Output the (X, Y) coordinate of the center of the cell containing the given text.  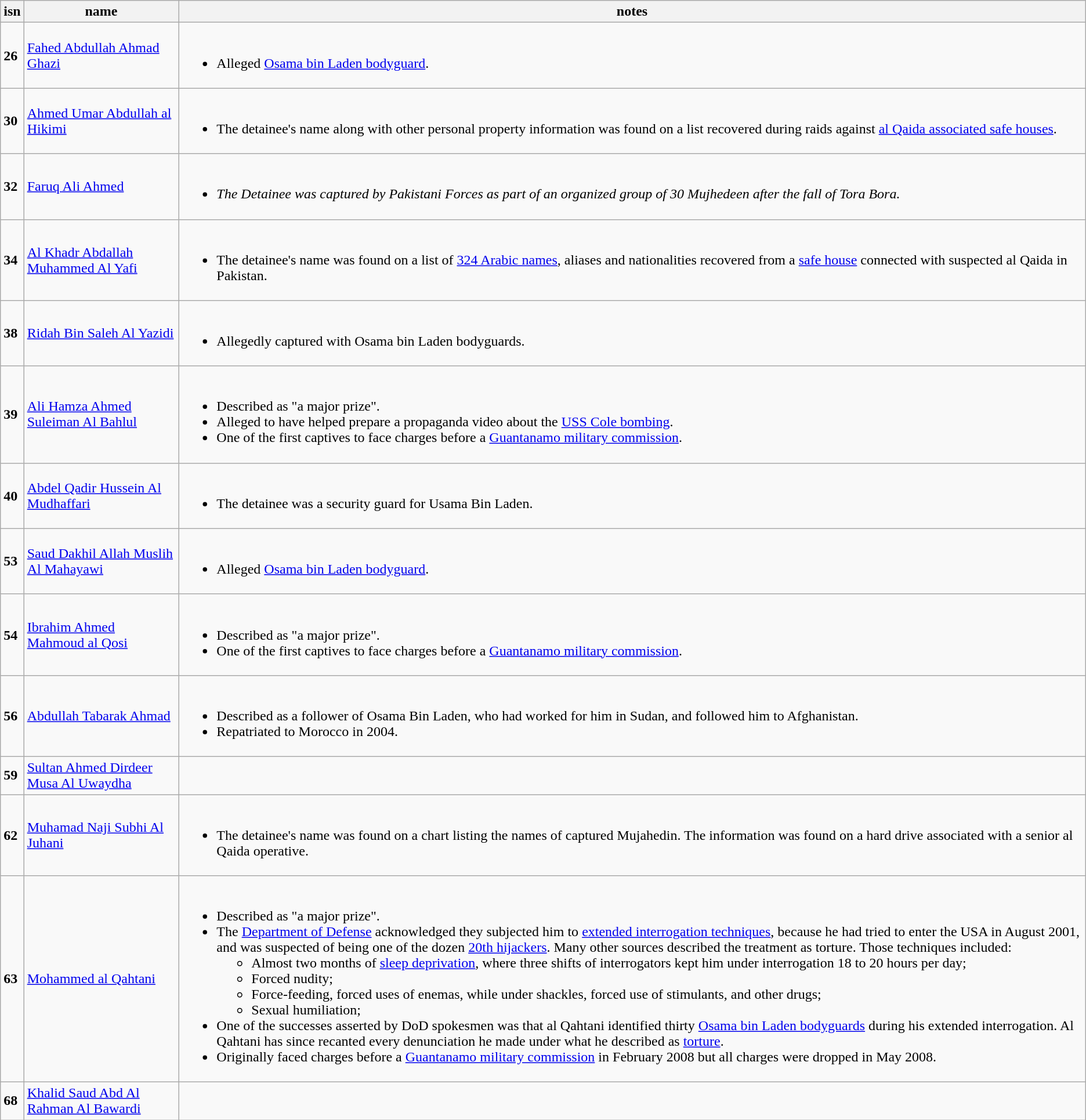
Saud Dakhil Allah Muslih Al Mahayawi (101, 561)
38 (12, 333)
Abdullah Tabarak Ahmad (101, 716)
Al Khadr Abdallah Muhammed Al Yafi (101, 260)
notes (632, 12)
32 (12, 187)
Abdel Qadir Hussein Al Mudhaffari (101, 495)
Described as a follower of Osama Bin Laden, who had worked for him in Sudan, and followed him to Afghanistan.Repatriated to Morocco in 2004. (632, 716)
The detainee was a security guard for Usama Bin Laden. (632, 495)
Mohammed al Qahtani (101, 979)
62 (12, 835)
Ibrahim Ahmed Mahmoud al Qosi (101, 635)
name (101, 12)
26 (12, 56)
Fahed Abdullah Ahmad Ghazi (101, 56)
isn (12, 12)
Ali Hamza Ahmed Suleiman Al Bahlul (101, 414)
56 (12, 716)
53 (12, 561)
Faruq Ali Ahmed (101, 187)
Described as "a major prize".One of the first captives to face charges before a Guantanamo military commission. (632, 635)
Allegedly captured with Osama bin Laden bodyguards. (632, 333)
63 (12, 979)
Ahmed Umar Abdullah al Hikimi (101, 121)
59 (12, 775)
Muhamad Naji Subhi Al Juhani (101, 835)
34 (12, 260)
54 (12, 635)
Khalid Saud Abd Al Rahman Al Bawardi (101, 1101)
39 (12, 414)
Ridah Bin Saleh Al Yazidi (101, 333)
The Detainee was captured by Pakistani Forces as part of an organized group of 30 Mujhedeen after the fall of Tora Bora. (632, 187)
40 (12, 495)
30 (12, 121)
Sultan Ahmed Dirdeer Musa Al Uwaydha (101, 775)
68 (12, 1101)
